Provide the (X, Y) coordinate of the cell's center where the given text is located.  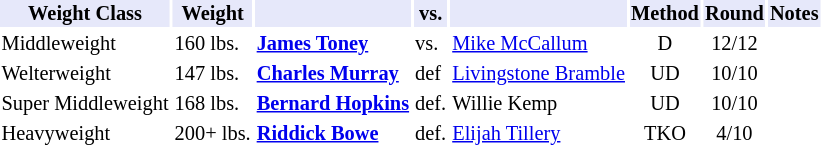
Middleweight (85, 44)
Mike McCallum (539, 44)
D (664, 44)
Notes (794, 14)
Weight (212, 14)
Willie Kemp (539, 104)
def (431, 74)
Super Middleweight (85, 104)
168 lbs. (212, 104)
Livingstone Bramble (539, 74)
147 lbs. (212, 74)
James Toney (332, 44)
def. (431, 104)
Bernard Hopkins (332, 104)
Round (734, 14)
Method (664, 14)
Welterweight (85, 74)
160 lbs. (212, 44)
12/12 (734, 44)
Charles Murray (332, 74)
Weight Class (85, 14)
